Provide the [x, y] coordinate of the cell's center where the given text is located.  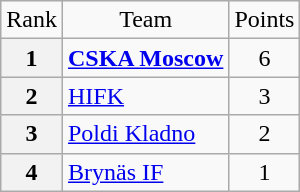
Brynäs IF [145, 172]
HIFK [145, 96]
4 [32, 172]
Poldi Kladno [145, 134]
CSKA Moscow [145, 58]
Team [145, 20]
Rank [32, 20]
6 [264, 58]
Points [264, 20]
